Search for the cell housing the specified text and yield its (X, Y) center coordinate. 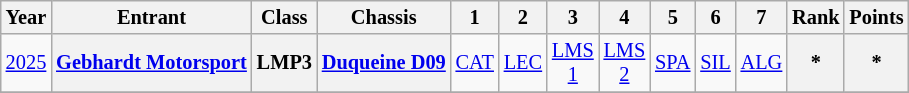
Duqueine D09 (384, 63)
5 (672, 17)
6 (715, 17)
2025 (26, 63)
1 (475, 17)
LEC (523, 63)
2 (523, 17)
Entrant (152, 17)
Points (876, 17)
Year (26, 17)
LMS1 (573, 63)
3 (573, 17)
ALG (762, 63)
7 (762, 17)
SPA (672, 63)
Rank (816, 17)
SIL (715, 63)
Class (284, 17)
Chassis (384, 17)
CAT (475, 63)
4 (625, 17)
LMS2 (625, 63)
LMP3 (284, 63)
Gebhardt Motorsport (152, 63)
